Search for the cell housing the specified text and yield its (X, Y) center coordinate. 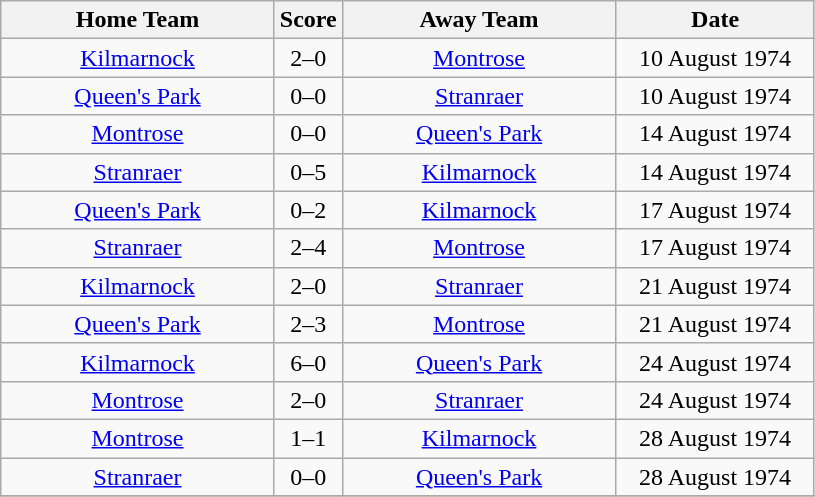
Date (716, 20)
Score (308, 20)
2–3 (308, 324)
Away Team (479, 20)
0–2 (308, 210)
Home Team (138, 20)
2–4 (308, 248)
6–0 (308, 362)
0–5 (308, 172)
1–1 (308, 438)
